Find where the given text appears and provide that cell's center as [x, y] coordinate. 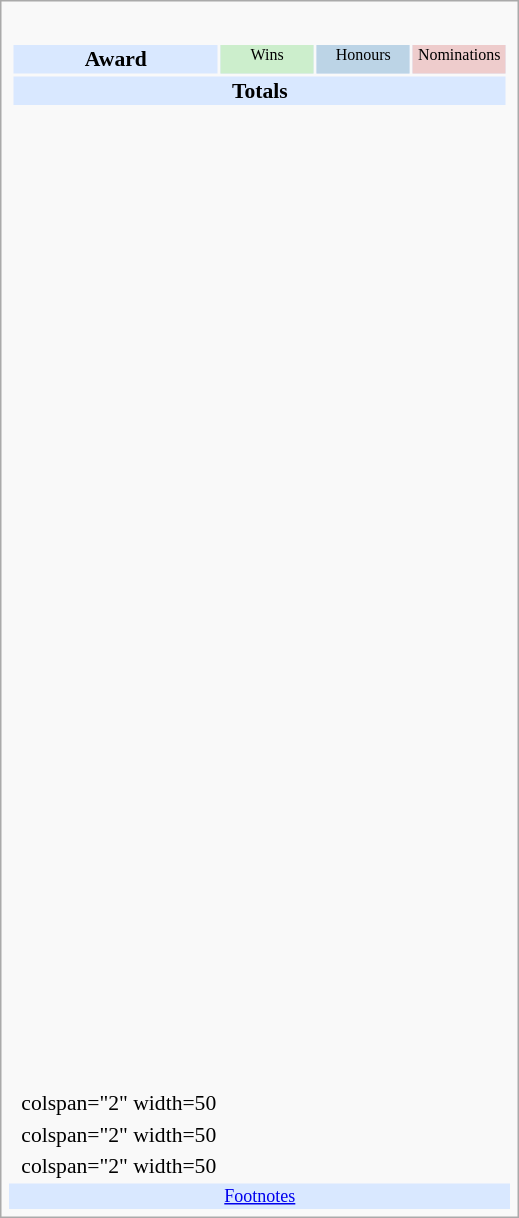
Totals [260, 90]
Award [116, 59]
Footnotes [260, 1196]
Nominations [460, 59]
Honours [364, 59]
Award Wins Honours Nominations Totals [260, 550]
Wins [268, 59]
